Output the [x, y] coordinate of the center of the cell containing the given text.  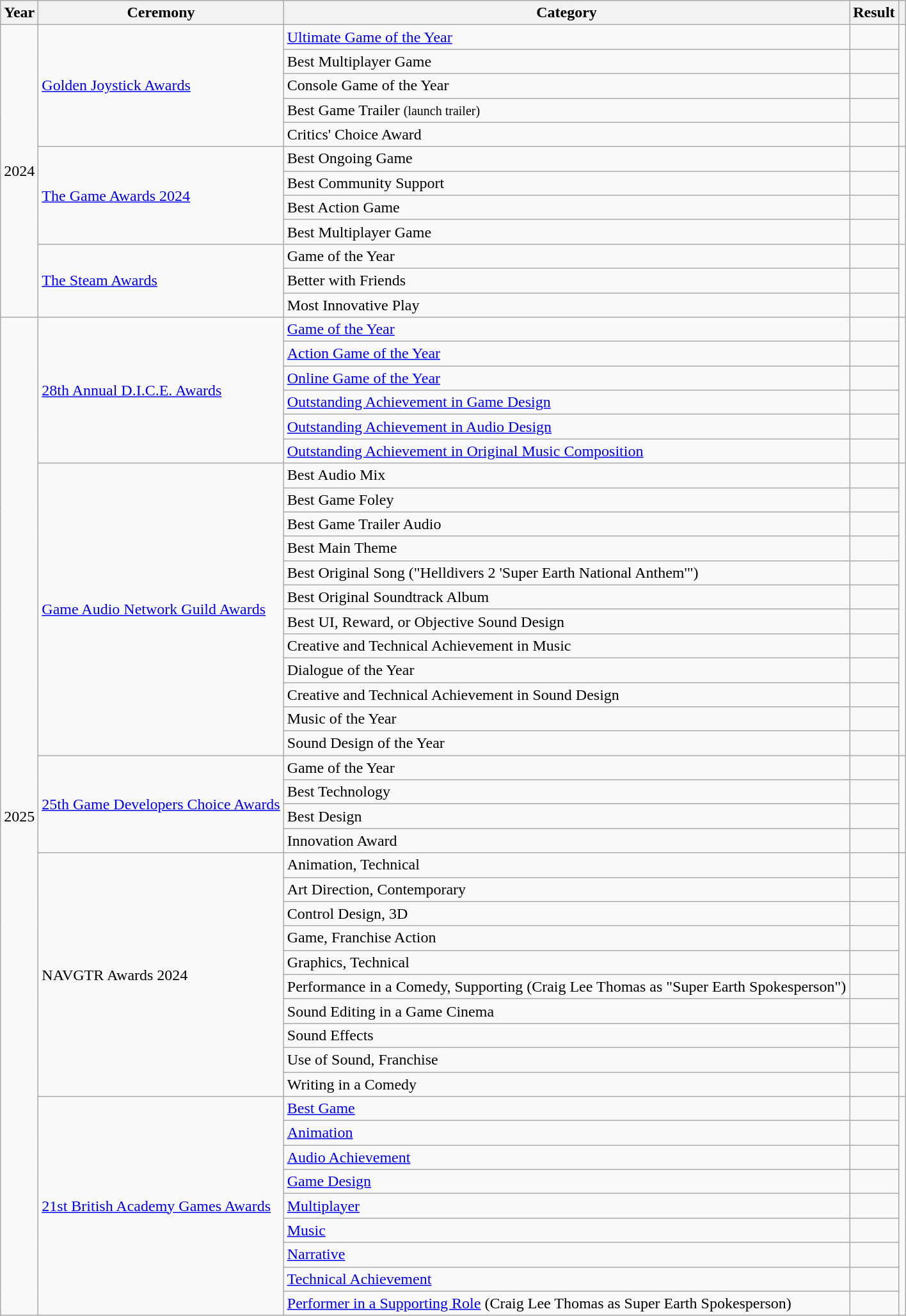
Golden Joystick Awards [161, 86]
Result [874, 13]
Narrative [566, 1255]
Sound Editing in a Game Cinema [566, 1011]
The Game Awards 2024 [161, 195]
Game, Franchise Action [566, 938]
25th Game Developers Choice Awards [161, 804]
Best Action Game [566, 207]
Best Original Song ("Helldivers 2 'Super Earth National Anthem'") [566, 573]
Creative and Technical Achievement in Sound Design [566, 694]
Best Original Soundtrack Album [566, 597]
Performance in a Comedy, Supporting (Craig Lee Thomas as "Super Earth Spokesperson") [566, 987]
The Steam Awards [161, 280]
Outstanding Achievement in Game Design [566, 402]
Performer in a Supporting Role (Craig Lee Thomas as Super Earth Spokesperson) [566, 1303]
Game Audio Network Guild Awards [161, 609]
Writing in a Comedy [566, 1084]
Animation [566, 1133]
Critics' Choice Award [566, 134]
2024 [19, 171]
Category [566, 13]
Multiplayer [566, 1206]
2025 [19, 816]
Year [19, 13]
Game Design [566, 1182]
Best Game Trailer (launch trailer) [566, 110]
Best Game Foley [566, 500]
Online Game of the Year [566, 378]
Ceremony [161, 13]
Innovation Award [566, 841]
Best Audio Mix [566, 475]
Music [566, 1230]
Audio Achievement [566, 1157]
Better with Friends [566, 280]
Action Game of the Year [566, 354]
Ultimate Game of the Year [566, 37]
21st British Academy Games Awards [161, 1207]
Best Game Trailer Audio [566, 524]
Graphics, Technical [566, 962]
Dialogue of the Year [566, 670]
Best Design [566, 816]
Technical Achievement [566, 1279]
Console Game of the Year [566, 86]
Best Technology [566, 792]
Use of Sound, Franchise [566, 1059]
Sound Design of the Year [566, 743]
Best UI, Reward, or Objective Sound Design [566, 621]
Best Game [566, 1109]
Best Ongoing Game [566, 159]
Sound Effects [566, 1035]
NAVGTR Awards 2024 [161, 975]
Outstanding Achievement in Audio Design [566, 427]
Creative and Technical Achievement in Music [566, 646]
28th Annual D.I.C.E. Awards [161, 390]
Animation, Technical [566, 865]
Art Direction, Contemporary [566, 889]
Best Community Support [566, 183]
Control Design, 3D [566, 914]
Outstanding Achievement in Original Music Composition [566, 451]
Most Innovative Play [566, 305]
Music of the Year [566, 719]
Best Main Theme [566, 548]
